From the cell containing the given text, extract its center point as [x, y] coordinate. 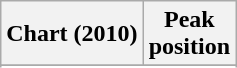
Chart (2010) [72, 34]
Peakposition [189, 34]
